Output the [X, Y] coordinate of the center of the cell containing the given text.  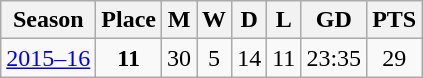
W [214, 20]
23:35 [334, 58]
M [180, 20]
30 [180, 58]
14 [250, 58]
PTS [394, 20]
L [284, 20]
Season [48, 20]
GD [334, 20]
29 [394, 58]
D [250, 20]
Place [129, 20]
2015–16 [48, 58]
5 [214, 58]
